Scan for the cell matching the given text and deliver its [X, Y] coordinate at center. 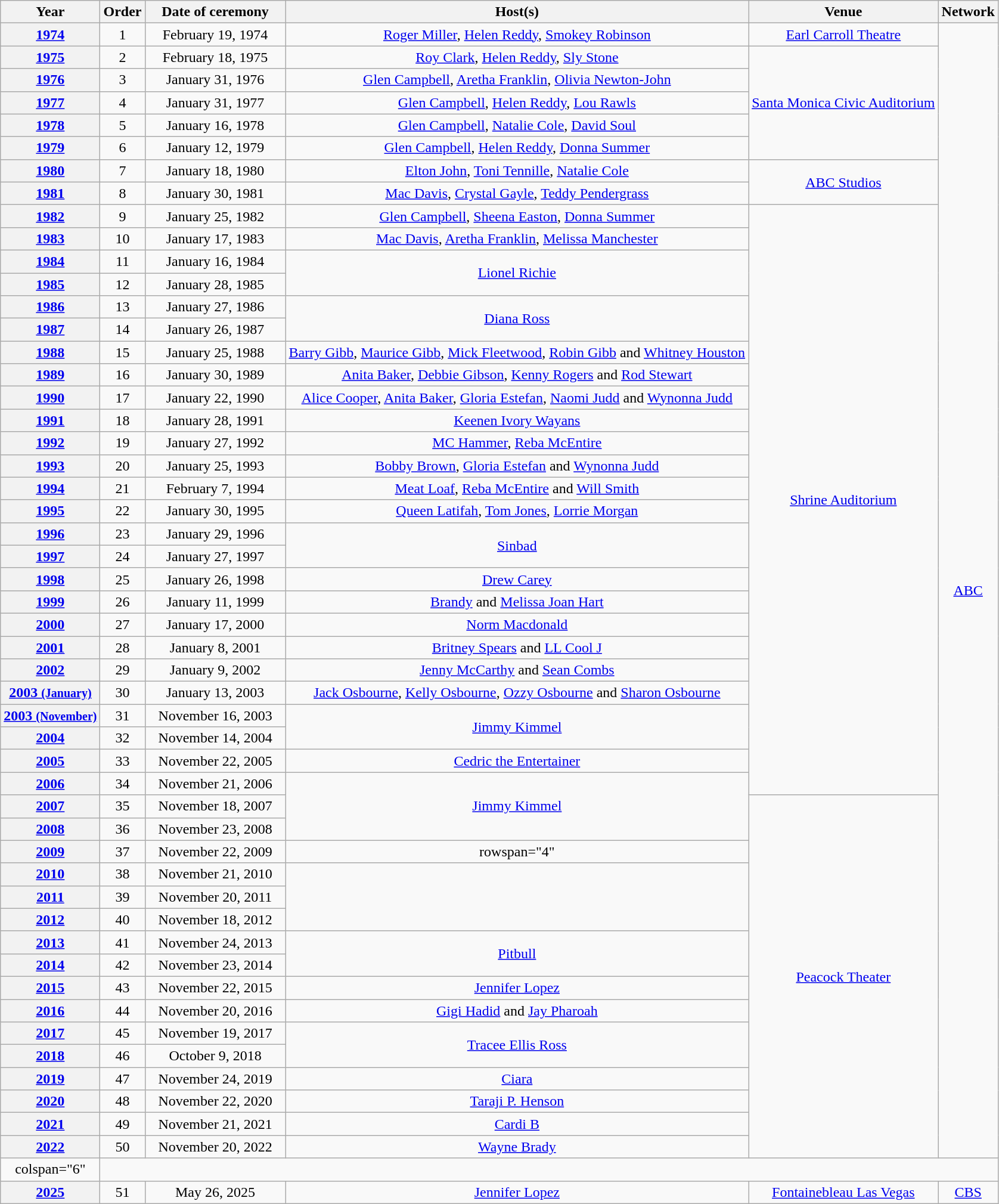
2010 [50, 874]
2007 [50, 806]
Order [123, 12]
29 [123, 670]
January 27, 1986 [215, 307]
2022 [50, 1147]
MC Hammer, Reba McEntire [517, 443]
January 28, 1985 [215, 284]
51 [123, 1192]
36 [123, 829]
January 9, 2002 [215, 670]
18 [123, 420]
1982 [50, 216]
8 [123, 193]
49 [123, 1124]
1979 [50, 148]
Alice Cooper, Anita Baker, Gloria Estefan, Naomi Judd and Wynonna Judd [517, 398]
January 31, 1977 [215, 103]
Glen Campbell, Aretha Franklin, Olivia Newton-John [517, 80]
Wayne Brady [517, 1147]
Shrine Auditorium [843, 500]
January 29, 1996 [215, 534]
1996 [50, 534]
1985 [50, 284]
November 16, 2003 [215, 716]
27 [123, 624]
November 21, 2010 [215, 874]
1976 [50, 80]
Year [50, 12]
2015 [50, 988]
ABC Studios [843, 182]
November 23, 2014 [215, 965]
November 21, 2021 [215, 1124]
30 [123, 693]
Diana Ross [517, 318]
Venue [843, 12]
5 [123, 125]
7 [123, 171]
1984 [50, 261]
Jack Osbourne, Kelly Osbourne, Ozzy Osbourne and Sharon Osbourne [517, 693]
2019 [50, 1079]
November 23, 2008 [215, 829]
2009 [50, 852]
January 27, 1997 [215, 556]
November 20, 2016 [215, 1011]
39 [123, 897]
Norm Macdonald [517, 624]
January 28, 1991 [215, 420]
2006 [50, 784]
22 [123, 511]
1995 [50, 511]
January 26, 1998 [215, 579]
November 14, 2004 [215, 738]
Anita Baker, Debbie Gibson, Kenny Rogers and Rod Stewart [517, 375]
Ciara [517, 1079]
1999 [50, 602]
Roy Clark, Helen Reddy, Sly Stone [517, 57]
2005 [50, 761]
Cardi B [517, 1124]
November 18, 2007 [215, 806]
Gigi Hadid and Jay Pharoah [517, 1011]
January 22, 1990 [215, 398]
November 21, 2006 [215, 784]
2025 [50, 1192]
1991 [50, 420]
Date of ceremony [215, 12]
2016 [50, 1011]
2021 [50, 1124]
1986 [50, 307]
20 [123, 466]
November 22, 2015 [215, 988]
Drew Carey [517, 579]
2001 [50, 647]
Mac Davis, Aretha Franklin, Melissa Manchester [517, 239]
2003 (January) [50, 693]
38 [123, 874]
January 30, 1981 [215, 193]
17 [123, 398]
rowspan="4" [517, 852]
2003 (November) [50, 716]
2008 [50, 829]
1 [123, 35]
10 [123, 239]
Santa Monica Civic Auditorium [843, 103]
1990 [50, 398]
11 [123, 261]
Queen Latifah, Tom Jones, Lorrie Morgan [517, 511]
November 18, 2012 [215, 920]
Taraji P. Henson [517, 1101]
CBS [968, 1192]
Glen Campbell, Sheena Easton, Donna Summer [517, 216]
2014 [50, 965]
Network [968, 12]
14 [123, 330]
47 [123, 1079]
28 [123, 647]
November 22, 2005 [215, 761]
21 [123, 488]
January 17, 1983 [215, 239]
November 22, 2009 [215, 852]
Peacock Theater [843, 977]
12 [123, 284]
Glen Campbell, Natalie Cole, David Soul [517, 125]
November 24, 2019 [215, 1079]
Brandy and Melissa Joan Hart [517, 602]
44 [123, 1011]
January 13, 2003 [215, 693]
13 [123, 307]
January 8, 2001 [215, 647]
1980 [50, 171]
3 [123, 80]
1992 [50, 443]
40 [123, 920]
1997 [50, 556]
February 7, 1994 [215, 488]
1981 [50, 193]
1987 [50, 330]
Fontainebleau Las Vegas [843, 1192]
Jenny McCarthy and Sean Combs [517, 670]
31 [123, 716]
Cedric the Entertainer [517, 761]
November 19, 2017 [215, 1033]
colspan="6" [50, 1169]
January 30, 1989 [215, 375]
Meat Loaf, Reba McEntire and Will Smith [517, 488]
50 [123, 1147]
46 [123, 1056]
1989 [50, 375]
January 27, 1992 [215, 443]
Mac Davis, Crystal Gayle, Teddy Pendergrass [517, 193]
1993 [50, 466]
1988 [50, 352]
Lionel Richie [517, 273]
48 [123, 1101]
42 [123, 965]
November 22, 2020 [215, 1101]
24 [123, 556]
January 25, 1982 [215, 216]
February 19, 1974 [215, 35]
45 [123, 1033]
Roger Miller, Helen Reddy, Smokey Robinson [517, 35]
37 [123, 852]
35 [123, 806]
2002 [50, 670]
January 18, 1980 [215, 171]
January 25, 1988 [215, 352]
25 [123, 579]
2011 [50, 897]
ABC [968, 590]
2012 [50, 920]
1977 [50, 103]
2000 [50, 624]
9 [123, 216]
Sinbad [517, 545]
2 [123, 57]
33 [123, 761]
Host(s) [517, 12]
4 [123, 103]
Earl Carroll Theatre [843, 35]
1983 [50, 239]
34 [123, 784]
January 11, 1999 [215, 602]
23 [123, 534]
1978 [50, 125]
January 16, 1984 [215, 261]
2017 [50, 1033]
October 9, 2018 [215, 1056]
January 12, 1979 [215, 148]
Keenen Ivory Wayans [517, 420]
32 [123, 738]
Glen Campbell, Helen Reddy, Lou Rawls [517, 103]
January 25, 1993 [215, 466]
Barry Gibb, Maurice Gibb, Mick Fleetwood, Robin Gibb and Whitney Houston [517, 352]
16 [123, 375]
Glen Campbell, Helen Reddy, Donna Summer [517, 148]
26 [123, 602]
Bobby Brown, Gloria Estefan and Wynonna Judd [517, 466]
January 16, 1978 [215, 125]
43 [123, 988]
January 30, 1995 [215, 511]
1974 [50, 35]
Britney Spears and LL Cool J [517, 647]
1998 [50, 579]
41 [123, 942]
2013 [50, 942]
1975 [50, 57]
May 26, 2025 [215, 1192]
Tracee Ellis Ross [517, 1045]
15 [123, 352]
Pitbull [517, 954]
Elton John, Toni Tennille, Natalie Cole [517, 171]
January 31, 1976 [215, 80]
November 20, 2022 [215, 1147]
2004 [50, 738]
November 20, 2011 [215, 897]
1994 [50, 488]
2020 [50, 1101]
19 [123, 443]
November 24, 2013 [215, 942]
January 17, 2000 [215, 624]
6 [123, 148]
February 18, 1975 [215, 57]
2018 [50, 1056]
January 26, 1987 [215, 330]
